Return [x, y] of the center of cell containing provided text 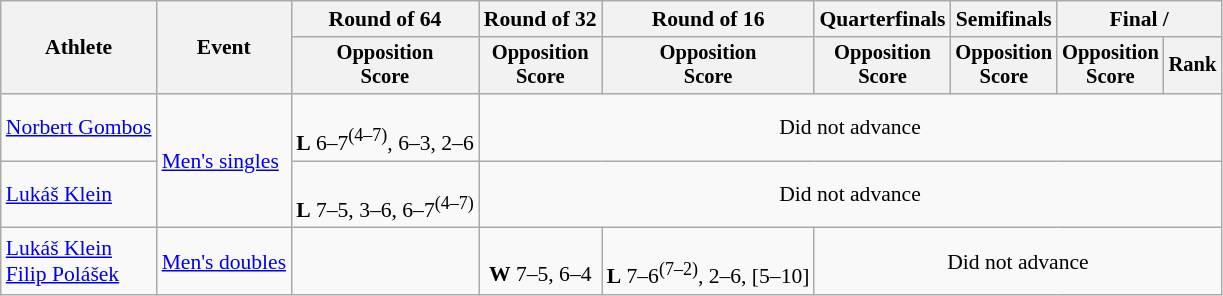
Quarterfinals [882, 19]
L 7–5, 3–6, 6–7(4–7) [385, 194]
Round of 64 [385, 19]
Lukáš KleinFilip Polášek [79, 262]
L 7–6(7–2), 2–6, [5–10] [708, 262]
Round of 32 [540, 19]
Athlete [79, 48]
Men's singles [224, 161]
Final / [1139, 19]
Lukáš Klein [79, 194]
Norbert Gombos [79, 128]
Men's doubles [224, 262]
Rank [1193, 66]
L 6–7(4–7), 6–3, 2–6 [385, 128]
Semifinals [1004, 19]
Round of 16 [708, 19]
W 7–5, 6–4 [540, 262]
Event [224, 48]
